Identify which cell holds the provided text, then report its [x, y] central coordinate. 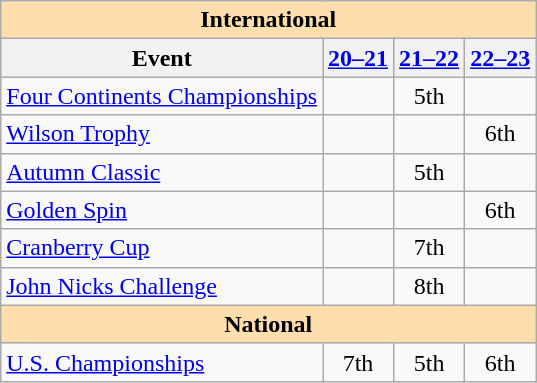
Autumn Classic [162, 172]
22–23 [500, 58]
8th [430, 286]
Golden Spin [162, 210]
21–22 [430, 58]
Cranberry Cup [162, 248]
Four Continents Championships [162, 96]
U.S. Championships [162, 362]
Wilson Trophy [162, 134]
Event [162, 58]
John Nicks Challenge [162, 286]
20–21 [358, 58]
International [268, 20]
National [268, 324]
